Identify which cell holds the provided text, then report its [X, Y] central coordinate. 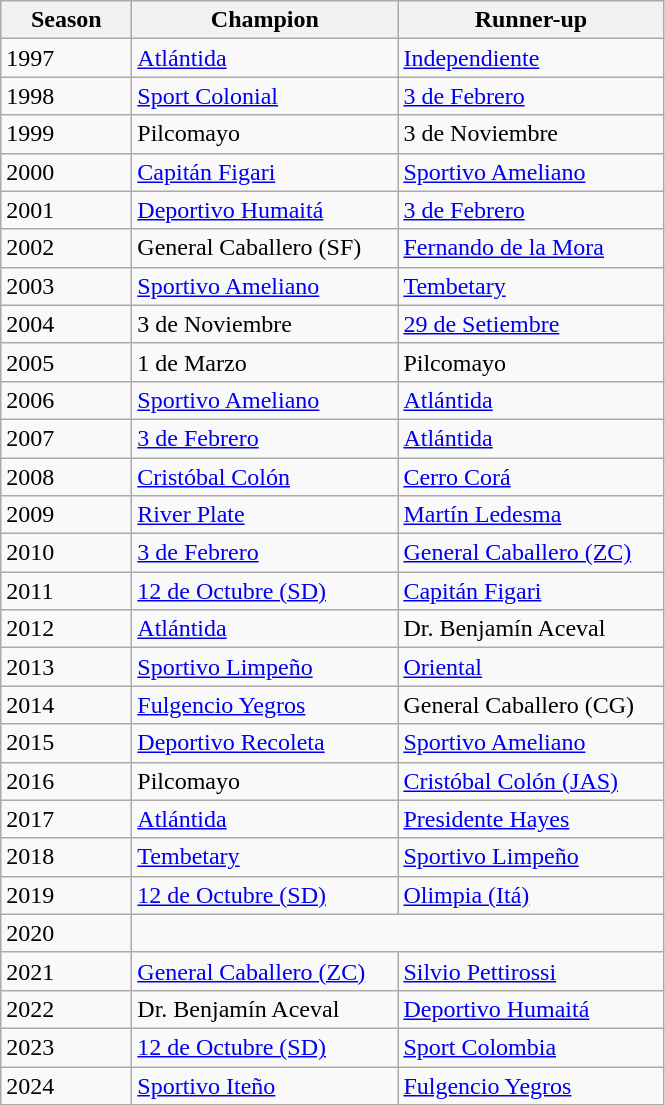
2003 [66, 286]
2008 [66, 477]
Presidente Hayes [531, 819]
2018 [66, 857]
2002 [66, 248]
2010 [66, 553]
Martín Ledesma [531, 515]
General Caballero (CG) [531, 705]
Season [66, 20]
1 de Marzo [265, 362]
1999 [66, 134]
Sport Colonial [265, 96]
Olimpia (Itá) [531, 895]
2007 [66, 438]
2021 [66, 971]
Fernando de la Mora [531, 248]
Oriental [531, 667]
2022 [66, 1009]
River Plate [265, 515]
1997 [66, 58]
2000 [66, 172]
2017 [66, 819]
Silvio Pettirossi [531, 971]
General Caballero (SF) [265, 248]
2006 [66, 400]
2014 [66, 705]
Cristóbal Colón (JAS) [531, 781]
2016 [66, 781]
1998 [66, 96]
2019 [66, 895]
2013 [66, 667]
2023 [66, 1047]
29 de Setiembre [531, 324]
2024 [66, 1085]
2009 [66, 515]
2011 [66, 591]
2004 [66, 324]
Cerro Corá [531, 477]
Independiente [531, 58]
Champion [265, 20]
2020 [66, 933]
2005 [66, 362]
2001 [66, 210]
Sportivo Iteño [265, 1085]
2012 [66, 629]
2015 [66, 743]
Cristóbal Colón [265, 477]
Deportivo Recoleta [265, 743]
Sport Colombia [531, 1047]
Runner-up [531, 20]
